Search for the cell housing the specified text and yield its (x, y) center coordinate. 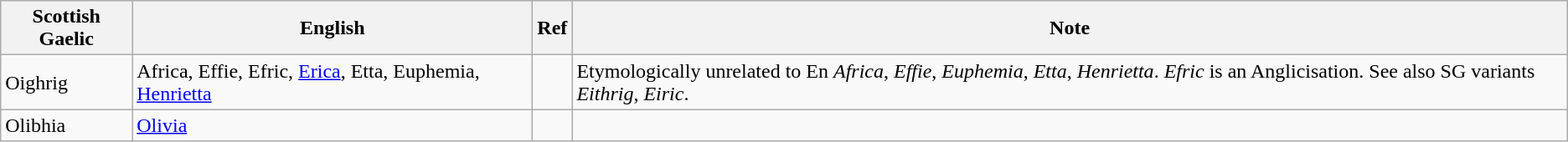
Africa, Effie, Efric, Erica, Etta, Euphemia, Henrietta (333, 82)
Note (1070, 28)
Etymologically unrelated to En Africa, Effie, Euphemia, Etta, Henrietta. Efric is an Anglicisation. See also SG variants Eithrig, Eiric. (1070, 82)
Olibhia (67, 125)
Ref (553, 28)
Olivia (333, 125)
Oighrig (67, 82)
English (333, 28)
Scottish Gaelic (67, 28)
